Extract the [x, y] coordinate from the center of the cell holding the provided text.  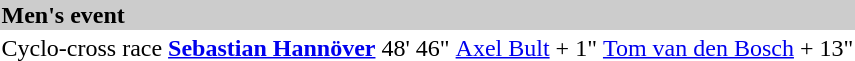
Men's event [428, 15]
